Search for the cell housing the specified text and yield its (x, y) center coordinate. 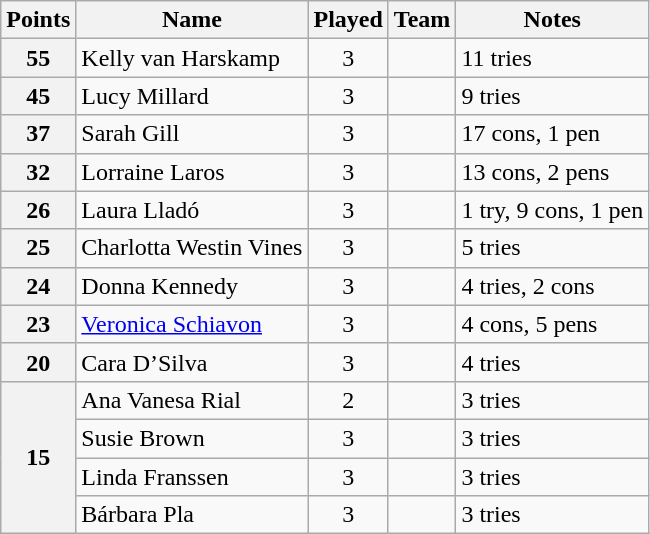
Cara D’Silva (192, 362)
1 try, 9 cons, 1 pen (552, 210)
32 (38, 172)
9 tries (552, 96)
25 (38, 248)
Donna Kennedy (192, 286)
4 tries (552, 362)
Susie Brown (192, 438)
5 tries (552, 248)
Played (348, 20)
17 cons, 1 pen (552, 134)
23 (38, 324)
4 cons, 5 pens (552, 324)
Linda Franssen (192, 477)
20 (38, 362)
37 (38, 134)
11 tries (552, 58)
Ana Vanesa Rial (192, 400)
26 (38, 210)
Veronica Schiavon (192, 324)
Kelly van Harskamp (192, 58)
13 cons, 2 pens (552, 172)
Points (38, 20)
Team (422, 20)
2 (348, 400)
4 tries, 2 cons (552, 286)
45 (38, 96)
Laura Lladó (192, 210)
Bárbara Pla (192, 515)
Charlotta Westin Vines (192, 248)
Sarah Gill (192, 134)
55 (38, 58)
Lucy Millard (192, 96)
24 (38, 286)
Lorraine Laros (192, 172)
Name (192, 20)
15 (38, 457)
Notes (552, 20)
